For the text-containing cell, return its midpoint in (x, y) coordinate format. 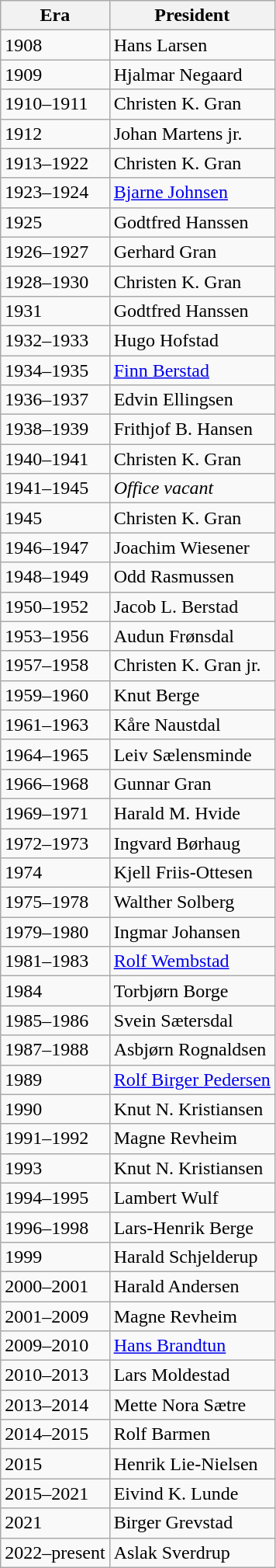
Henrik Lie-Nielsen (192, 1464)
1934–1935 (55, 370)
President (192, 16)
Walther Solberg (192, 902)
Johan Martens jr. (192, 134)
1912 (55, 134)
Joachim Wiesener (192, 548)
1969–1971 (55, 813)
1966–1968 (55, 784)
2015–2021 (55, 1493)
Bjarne Johnsen (192, 193)
2000–2001 (55, 1286)
1910–1911 (55, 104)
2022–present (55, 1552)
Christen K. Gran jr. (192, 666)
1990 (55, 1109)
1926–1927 (55, 252)
Frithjof B. Hansen (192, 429)
Lambert Wulf (192, 1198)
Hans Larsen (192, 45)
Leiv Sælensminde (192, 754)
1999 (55, 1257)
1932–1933 (55, 340)
2010–2013 (55, 1375)
1953–1956 (55, 636)
1957–1958 (55, 666)
1974 (55, 873)
1961–1963 (55, 725)
Odd Rasmussen (192, 577)
Hugo Hofstad (192, 340)
Lars Moldestad (192, 1375)
1946–1947 (55, 548)
1979–1980 (55, 932)
1948–1949 (55, 577)
1964–1965 (55, 754)
Kåre Naustdal (192, 725)
Svein Sætersdal (192, 1020)
1936–1937 (55, 400)
1985–1986 (55, 1020)
Mette Nora Sætre (192, 1405)
Harald Schjelderup (192, 1257)
1950–1952 (55, 607)
Ingvard Børhaug (192, 843)
1925 (55, 222)
Rolf Wembstad (192, 961)
Birger Grevstad (192, 1523)
1928–1930 (55, 281)
Lars-Henrik Berge (192, 1227)
Kjell Friis-Ottesen (192, 873)
1945 (55, 518)
2021 (55, 1523)
Audun Frønsdal (192, 636)
2013–2014 (55, 1405)
2001–2009 (55, 1316)
1975–1978 (55, 902)
Finn Berstad (192, 370)
Knut Berge (192, 695)
Ingmar Johansen (192, 932)
Rolf Barmen (192, 1434)
1938–1939 (55, 429)
Aslak Sverdrup (192, 1552)
2014–2015 (55, 1434)
1993 (55, 1168)
1989 (55, 1080)
1972–1973 (55, 843)
Harald Andersen (192, 1286)
1987–1988 (55, 1050)
1931 (55, 311)
Edvin Ellingsen (192, 400)
1909 (55, 75)
Eivind K. Lunde (192, 1493)
1981–1983 (55, 961)
1984 (55, 991)
1994–1995 (55, 1198)
1923–1924 (55, 193)
Hjalmar Negaard (192, 75)
Asbjørn Rognaldsen (192, 1050)
2015 (55, 1464)
Gerhard Gran (192, 252)
1913–1922 (55, 163)
1959–1960 (55, 695)
Office vacant (192, 488)
Gunnar Gran (192, 784)
Era (55, 16)
Rolf Birger Pedersen (192, 1080)
Torbjørn Borge (192, 991)
1991–1992 (55, 1139)
1996–1998 (55, 1227)
Harald M. Hvide (192, 813)
1941–1945 (55, 488)
Jacob L. Berstad (192, 607)
2009–2010 (55, 1346)
1908 (55, 45)
1940–1941 (55, 459)
Hans Brandtun (192, 1346)
